Locate the cell with the specified text and output its [X, Y] center coordinate. 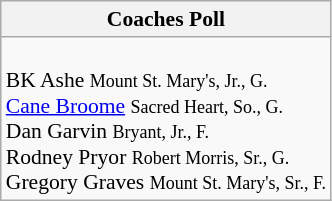
Coaches Poll [166, 19]
